Capture the cell that displays the provided text and extract its (X, Y) central coordinate. 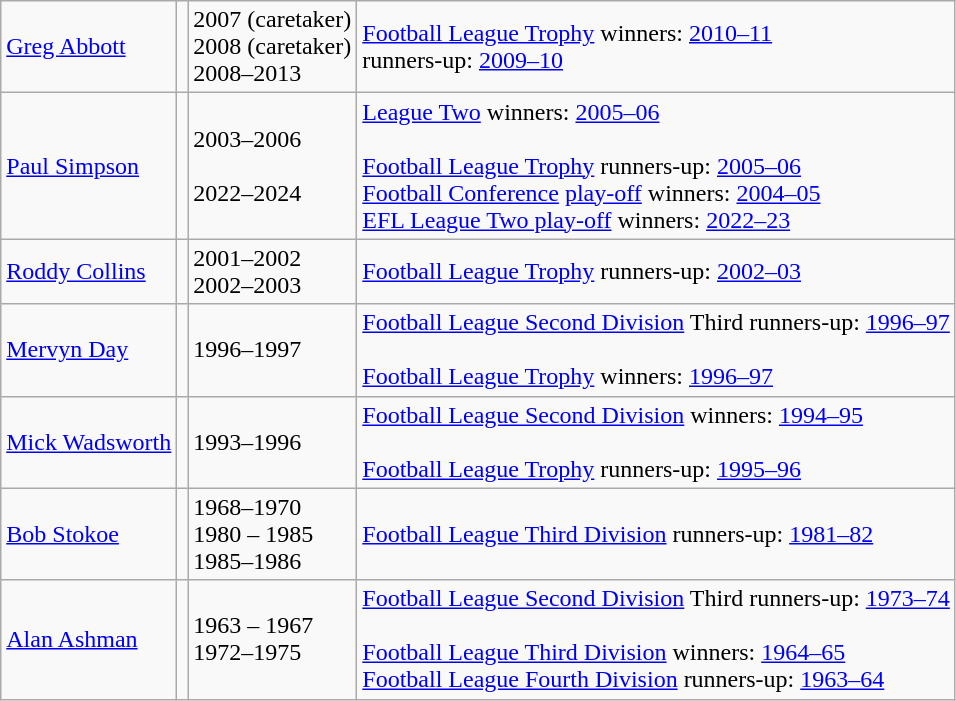
1963 – 19671972–1975 (272, 640)
2007 (caretaker)2008 (caretaker)2008–2013 (272, 47)
Bob Stokoe (89, 534)
Football League Trophy runners-up: 2002–03 (656, 272)
Alan Ashman (89, 640)
Paul Simpson (89, 166)
Football League Trophy winners: 2010–11runners-up: 2009–10 (656, 47)
Football League Third Division runners-up: 1981–82 (656, 534)
Mick Wadsworth (89, 442)
Football League Second Division Third runners-up: 1996–97Football League Trophy winners: 1996–97 (656, 350)
2003–20062022–2024 (272, 166)
Greg Abbott (89, 47)
1968–19701980 – 19851985–1986 (272, 534)
Roddy Collins (89, 272)
2001–20022002–2003 (272, 272)
Football League Second Division winners: 1994–95Football League Trophy runners-up: 1995–96 (656, 442)
Mervyn Day (89, 350)
1993–1996 (272, 442)
1996–1997 (272, 350)
